For the text-containing cell, return its midpoint in [x, y] coordinate format. 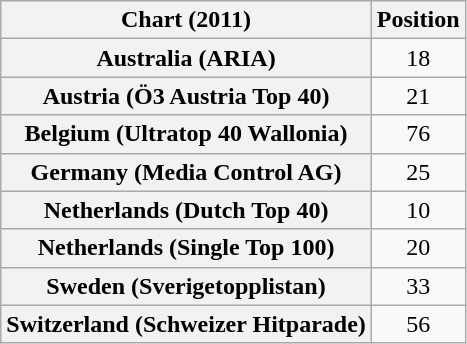
Netherlands (Single Top 100) [186, 248]
Switzerland (Schweizer Hitparade) [186, 324]
Austria (Ö3 Austria Top 40) [186, 96]
Germany (Media Control AG) [186, 172]
21 [418, 96]
Australia (ARIA) [186, 58]
33 [418, 286]
76 [418, 134]
56 [418, 324]
Chart (2011) [186, 20]
10 [418, 210]
Netherlands (Dutch Top 40) [186, 210]
18 [418, 58]
Position [418, 20]
Belgium (Ultratop 40 Wallonia) [186, 134]
Sweden (Sverigetopplistan) [186, 286]
25 [418, 172]
20 [418, 248]
